Find where the given text appears and provide that cell's center as [x, y] coordinate. 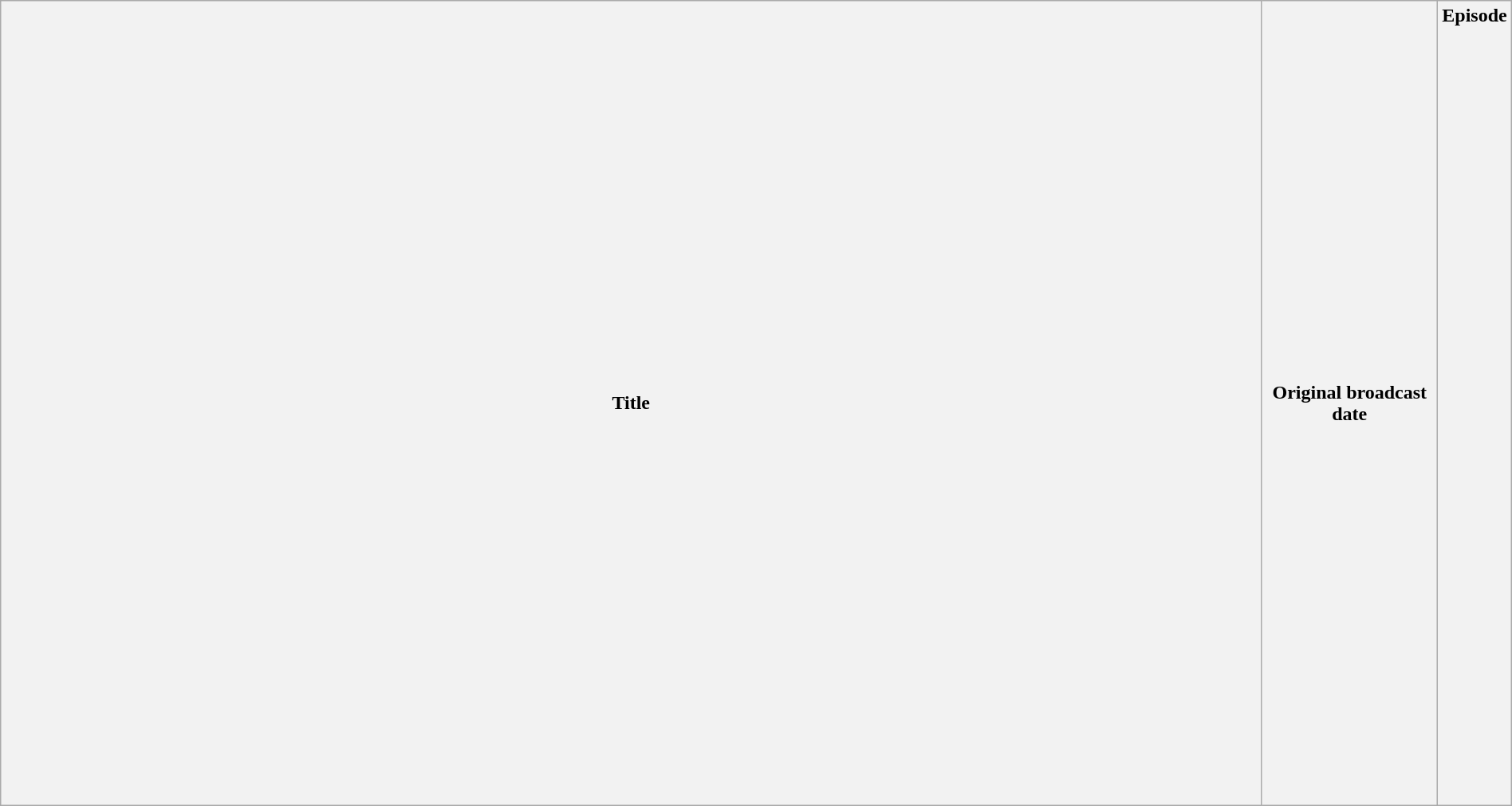
Original broadcast date [1349, 403]
Title [632, 403]
Episode [1475, 403]
